Return [X, Y] of the center of cell containing provided text 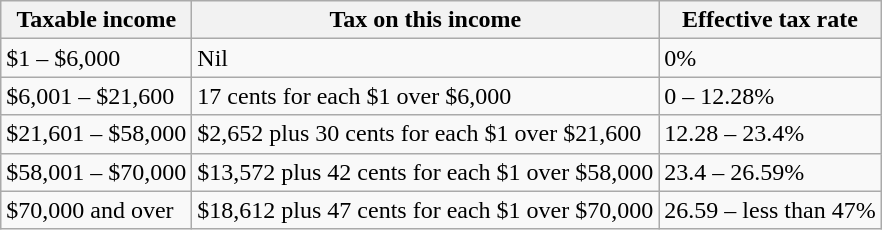
17 cents for each $1 over $6,000 [426, 96]
$2,652 plus 30 cents for each $1 over $21,600 [426, 134]
Effective tax rate [770, 20]
$21,601 – $58,000 [96, 134]
$58,001 – $70,000 [96, 172]
12.28 – 23.4% [770, 134]
Tax on this income [426, 20]
$6,001 – $21,600 [96, 96]
$1 – $6,000 [96, 58]
$13,572 plus 42 cents for each $1 over $58,000 [426, 172]
0 – 12.28% [770, 96]
0% [770, 58]
$70,000 and over [96, 210]
26.59 – less than 47% [770, 210]
23.4 – 26.59% [770, 172]
$18,612 plus 47 cents for each $1 over $70,000 [426, 210]
Taxable income [96, 20]
Nil [426, 58]
